For the text-containing cell, return its midpoint in [x, y] coordinate format. 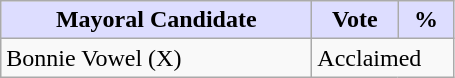
Bonnie Vowel (X) [156, 58]
% [426, 20]
Mayoral Candidate [156, 20]
Acclaimed [383, 58]
Vote [355, 20]
